Determine the [x, y] coordinate at the center of the cell enclosing the given text.  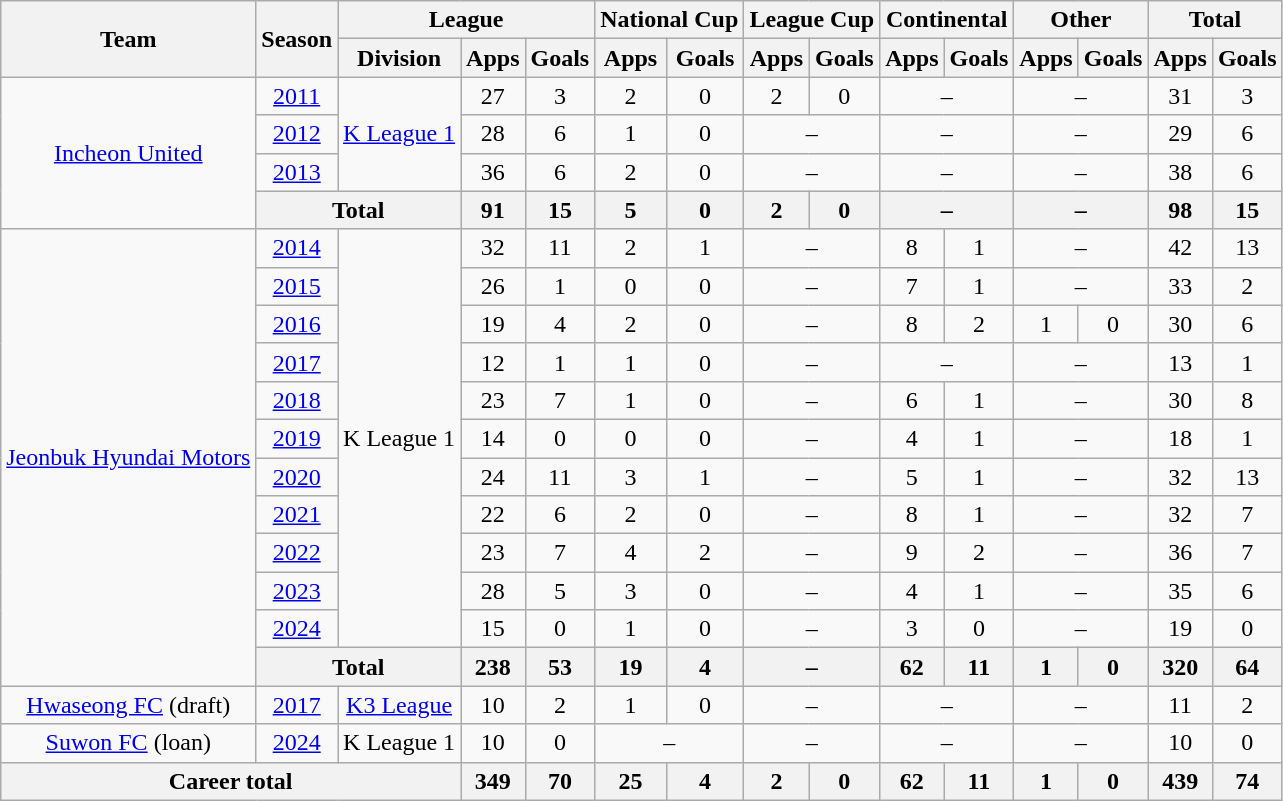
18 [1180, 438]
238 [493, 667]
9 [912, 553]
70 [560, 781]
38 [1180, 172]
91 [493, 210]
Incheon United [128, 153]
14 [493, 438]
Jeonbuk Hyundai Motors [128, 458]
29 [1180, 134]
349 [493, 781]
98 [1180, 210]
Hwaseong FC (draft) [128, 705]
439 [1180, 781]
2021 [297, 515]
Division [400, 58]
Continental [947, 20]
2015 [297, 286]
Season [297, 39]
2020 [297, 477]
K3 League [400, 705]
2023 [297, 591]
53 [560, 667]
League [466, 20]
320 [1180, 667]
National Cup [670, 20]
33 [1180, 286]
2022 [297, 553]
2014 [297, 248]
22 [493, 515]
Career total [231, 781]
2011 [297, 96]
Other [1081, 20]
31 [1180, 96]
2016 [297, 324]
42 [1180, 248]
League Cup [812, 20]
24 [493, 477]
2012 [297, 134]
2019 [297, 438]
27 [493, 96]
2013 [297, 172]
12 [493, 362]
74 [1247, 781]
2018 [297, 400]
64 [1247, 667]
25 [631, 781]
Suwon FC (loan) [128, 743]
26 [493, 286]
Team [128, 39]
35 [1180, 591]
